From the cell containing the given text, extract its center point as [x, y] coordinate. 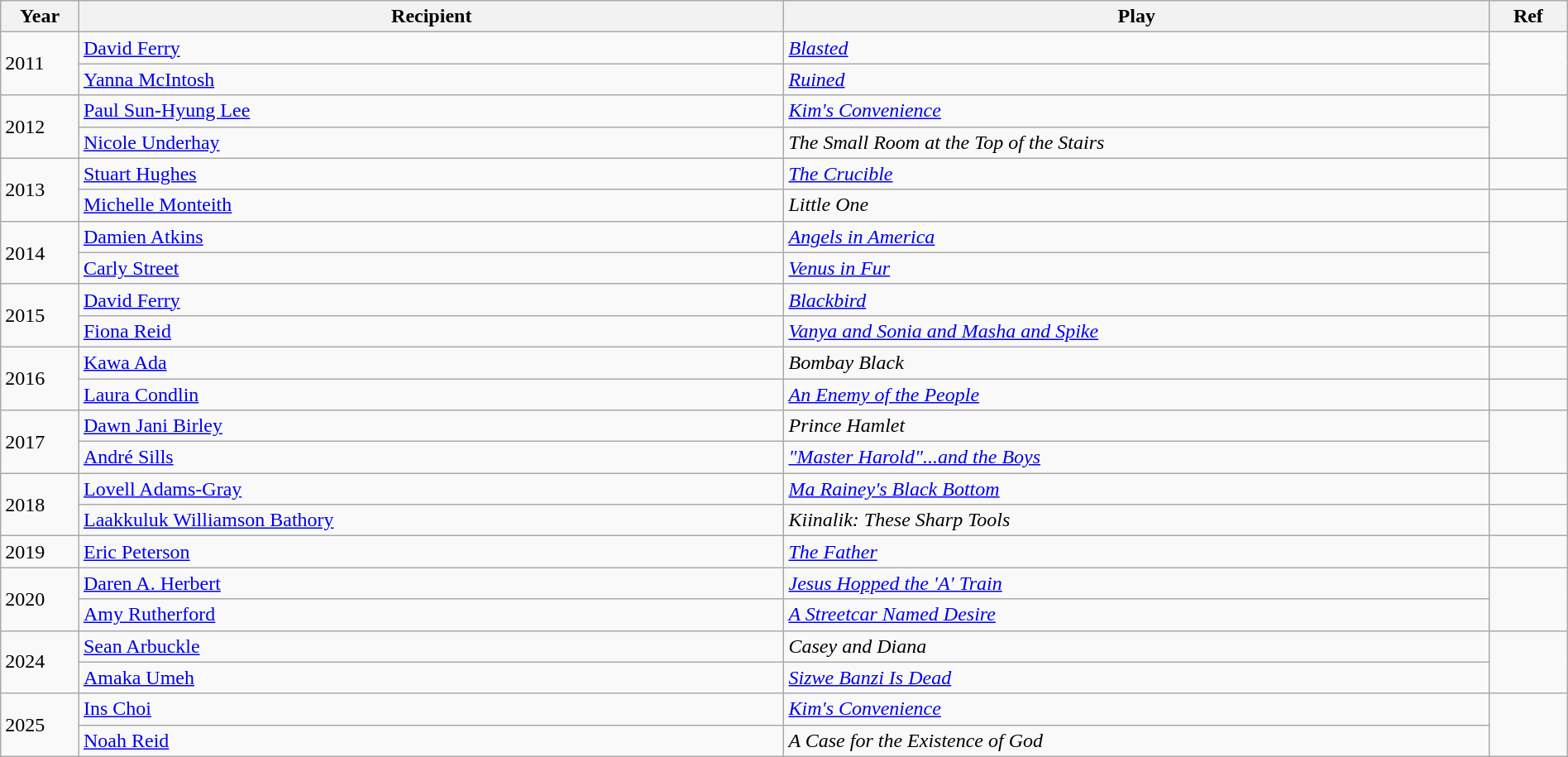
2019 [40, 552]
Play [1136, 17]
2014 [40, 252]
The Father [1136, 552]
2017 [40, 442]
The Small Room at the Top of the Stairs [1136, 142]
Blackbird [1136, 299]
Stuart Hughes [432, 174]
Sean Arbuckle [432, 646]
A Case for the Existence of God [1136, 740]
2025 [40, 725]
André Sills [432, 458]
Sizwe Banzi Is Dead [1136, 678]
Bombay Black [1136, 362]
Venus in Fur [1136, 268]
Year [40, 17]
Blasted [1136, 48]
Michelle Monteith [432, 205]
Vanya and Sonia and Masha and Spike [1136, 331]
Damien Atkins [432, 237]
Paul Sun-Hyung Lee [432, 111]
Casey and Diana [1136, 646]
Fiona Reid [432, 331]
"Master Harold"...and the Boys [1136, 458]
Ma Rainey's Black Bottom [1136, 489]
An Enemy of the People [1136, 395]
Recipient [432, 17]
2011 [40, 64]
2018 [40, 505]
Dawn Jani Birley [432, 426]
Ins Choi [432, 709]
The Crucible [1136, 174]
2024 [40, 662]
Eric Peterson [432, 552]
Daren A. Herbert [432, 583]
Ref [1528, 17]
2015 [40, 315]
2013 [40, 189]
Amaka Umeh [432, 678]
Kawa Ada [432, 362]
Jesus Hopped the 'A' Train [1136, 583]
A Streetcar Named Desire [1136, 615]
Carly Street [432, 268]
Laakkuluk Williamson Bathory [432, 520]
Laura Condlin [432, 395]
2012 [40, 127]
Little One [1136, 205]
Prince Hamlet [1136, 426]
Yanna McIntosh [432, 79]
2020 [40, 599]
Lovell Adams-Gray [432, 489]
Angels in America [1136, 237]
Amy Rutherford [432, 615]
2016 [40, 378]
Kiinalik: These Sharp Tools [1136, 520]
Noah Reid [432, 740]
Nicole Underhay [432, 142]
Ruined [1136, 79]
